Detect which cell encompasses the target text, then output its [x, y] center coordinate. 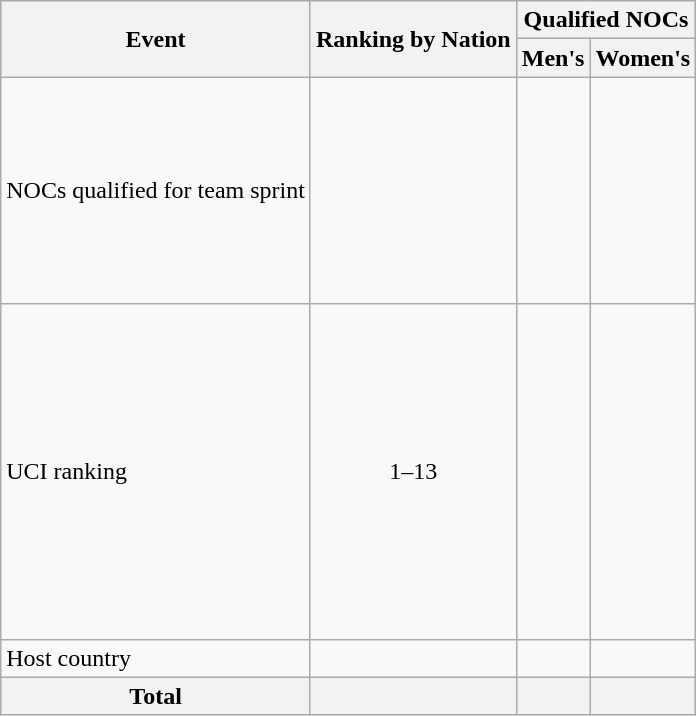
NOCs qualified for team sprint [156, 190]
Qualified NOCs [606, 20]
Total [156, 696]
Ranking by Nation [413, 39]
UCI ranking [156, 472]
Event [156, 39]
1–13 [413, 472]
Host country [156, 658]
Women's [643, 58]
Men's [553, 58]
